Provide the (x, y) coordinate of the cell's center where the given text is located.  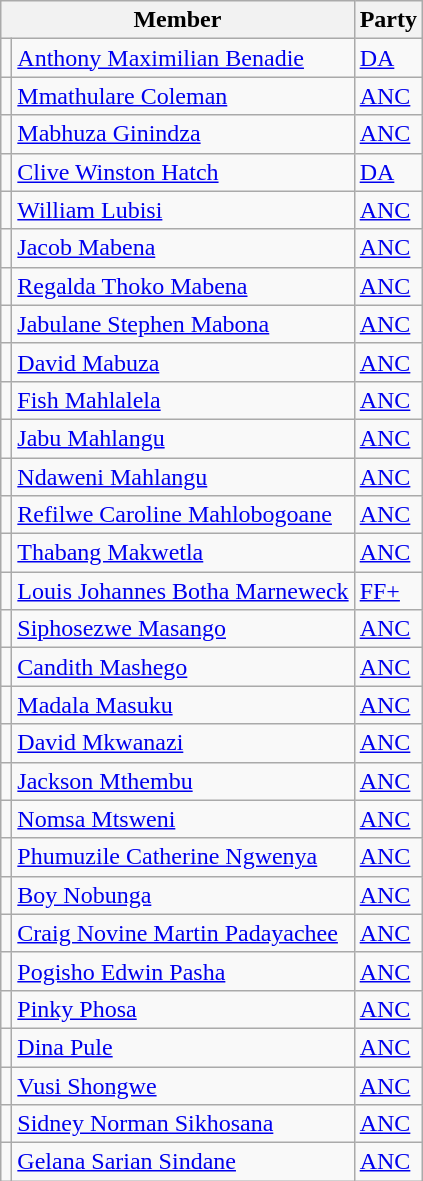
Pinky Phosa (183, 1009)
Phumuzile Catherine Ngwenya (183, 857)
Dina Pule (183, 1047)
David Mkwanazi (183, 743)
Member (178, 20)
Jacob Mabena (183, 248)
Jabulane Stephen Mabona (183, 324)
FF+ (388, 591)
William Lubisi (183, 210)
Craig Novine Martin Padayachee (183, 933)
Thabang Makwetla (183, 553)
Mabhuza Ginindza (183, 134)
Clive Winston Hatch (183, 172)
Anthony Maximilian Benadie (183, 58)
Nomsa Mtsweni (183, 819)
Ndaweni Mahlangu (183, 477)
Candith Mashego (183, 667)
David Mabuza (183, 362)
Louis Johannes Botha Marneweck (183, 591)
Jabu Mahlangu (183, 438)
Jackson Mthembu (183, 781)
Sidney Norman Sikhosana (183, 1124)
Refilwe Caroline Mahlobogoane (183, 515)
Fish Mahlalela (183, 400)
Siphosezwe Masango (183, 629)
Madala Masuku (183, 705)
Vusi Shongwe (183, 1085)
Regalda Thoko Mabena (183, 286)
Pogisho Edwin Pasha (183, 971)
Gelana Sarian Sindane (183, 1162)
Party (388, 20)
Boy Nobunga (183, 895)
Mmathulare Coleman (183, 96)
